Detect which cell encompasses the target text, then output its [X, Y] center coordinate. 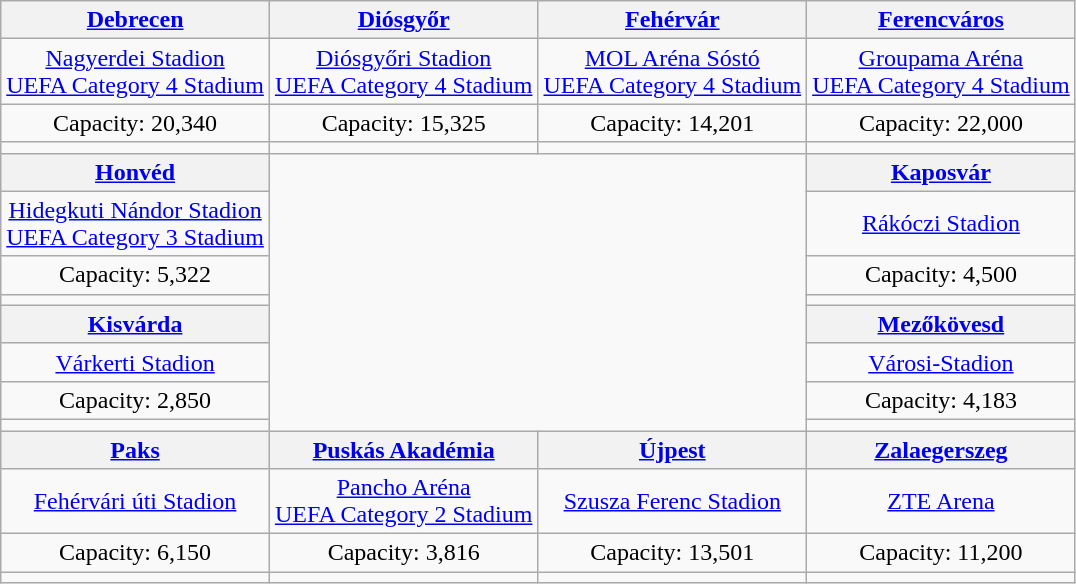
Capacity: 3,816 [404, 553]
Városi-Stadion [942, 362]
ZTE Arena [942, 502]
Kisvárda [136, 324]
Capacity: 20,340 [136, 123]
Capacity: 6,150 [136, 553]
Rákóczi Stadion [942, 224]
Capacity: 4,183 [942, 400]
Pancho ArénaUEFA Category 2 Stadium [404, 502]
Capacity: 14,201 [672, 123]
Hidegkuti Nándor Stadion UEFA Category 3 Stadium [136, 224]
Mezőkövesd [942, 324]
Capacity: 11,200 [942, 553]
Szusza Ferenc Stadion [672, 502]
Zalaegerszeg [942, 449]
Paks [136, 449]
Diósgyőri Stadion UEFA Category 4 Stadium [404, 72]
MOL Aréna Sóstó UEFA Category 4 Stadium [672, 72]
Ferencváros [942, 20]
Kaposvár [942, 172]
Várkerti Stadion [136, 362]
Fehérvári úti Stadion [136, 502]
Debrecen [136, 20]
Groupama Aréna UEFA Category 4 Stadium [942, 72]
Puskás Akadémia [404, 449]
Újpest [672, 449]
Capacity: 2,850 [136, 400]
Capacity: 5,322 [136, 275]
Capacity: 4,500 [942, 275]
Diósgyőr [404, 20]
Capacity: 15,325 [404, 123]
Fehérvár [672, 20]
Capacity: 22,000 [942, 123]
Capacity: 13,501 [672, 553]
Honvéd [136, 172]
Nagyerdei Stadion UEFA Category 4 Stadium [136, 72]
